Search for the cell housing the specified text and yield its [X, Y] center coordinate. 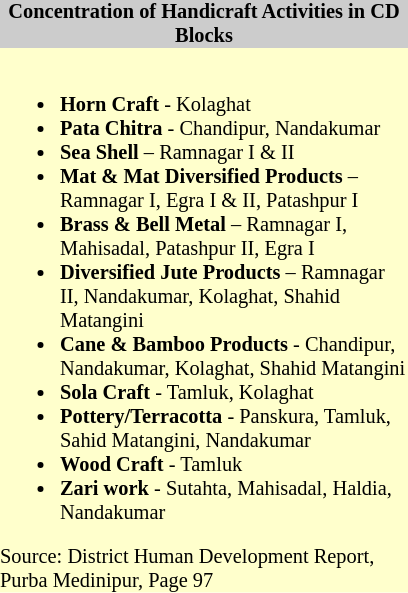
Concentration of Handicraft Activities in CD Blocks [204, 24]
